Return the [x, y] coordinate for the center point of the cell that contains the specified text.  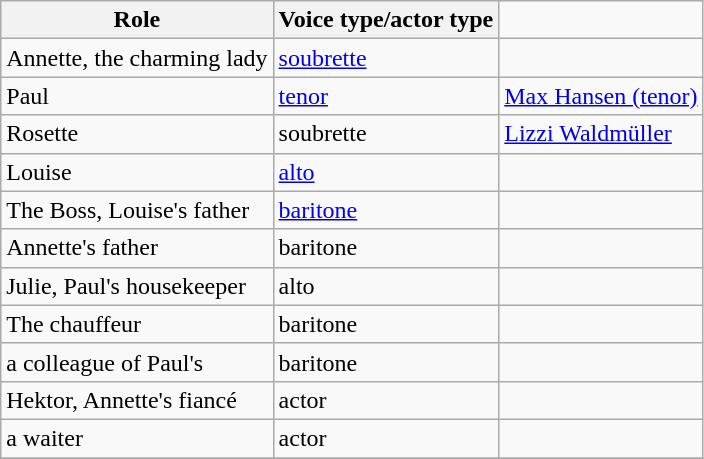
a waiter [137, 438]
Hektor, Annette's fiancé [137, 400]
Annette's father [137, 248]
Rosette [137, 134]
tenor [386, 96]
Lizzi Waldmüller [601, 134]
Voice type/actor type [386, 20]
Paul [137, 96]
The Boss, Louise's father [137, 210]
Role [137, 20]
Louise [137, 172]
Annette, the charming lady [137, 58]
The chauffeur [137, 324]
a colleague of Paul's [137, 362]
Julie, Paul's housekeeper [137, 286]
Max Hansen (tenor) [601, 96]
